Find where the given text appears and provide that cell's center as (x, y) coordinate. 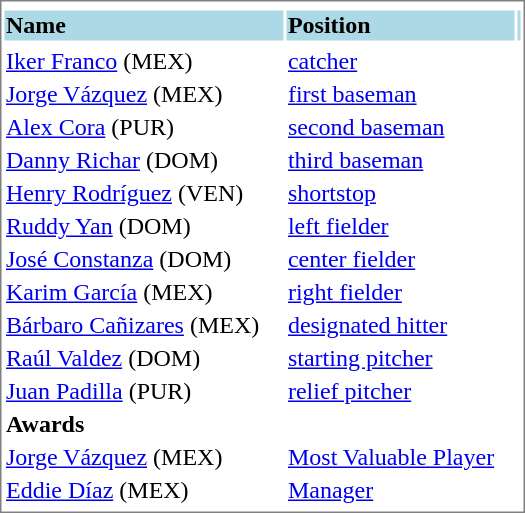
shortstop (400, 193)
Iker Franco (MEX) (144, 61)
Manager (400, 491)
Position (400, 25)
right fielder (400, 293)
Awards (144, 425)
Eddie Díaz (MEX) (144, 491)
center fielder (400, 259)
third baseman (400, 161)
Alex Cora (PUR) (144, 127)
Most Valuable Player (400, 457)
catcher (400, 61)
left fielder (400, 227)
second baseman (400, 127)
Raúl Valdez (DOM) (144, 359)
designated hitter (400, 325)
Ruddy Yan (DOM) (144, 227)
first baseman (400, 95)
starting pitcher (400, 359)
Danny Richar (DOM) (144, 161)
Karim García (MEX) (144, 293)
Juan Padilla (PUR) (144, 391)
Henry Rodríguez (VEN) (144, 193)
relief pitcher (400, 391)
José Constanza (DOM) (144, 259)
Bárbaro Cañizares (MEX) (144, 325)
Name (144, 25)
